Scan for the cell matching the given text and deliver its (x, y) coordinate at center. 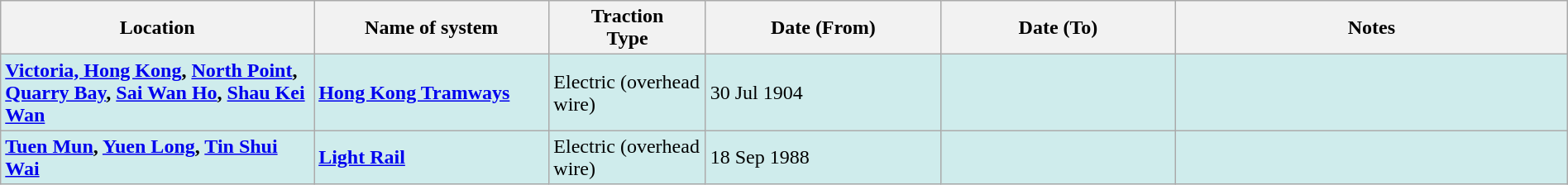
Date (To) (1058, 28)
30 Jul 1904 (823, 92)
Name of system (432, 28)
TractionType (627, 28)
18 Sep 1988 (823, 157)
Location (157, 28)
Light Rail (432, 157)
Victoria, Hong Kong, North Point, Quarry Bay, Sai Wan Ho, Shau Kei Wan (157, 92)
Notes (1372, 28)
Date (From) (823, 28)
Tuen Mun, Yuen Long, Tin Shui Wai (157, 157)
Hong Kong Tramways (432, 92)
